For the text-containing cell, return its midpoint in (x, y) coordinate format. 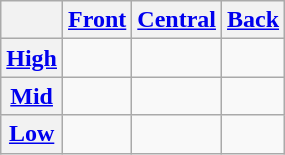
Central (177, 20)
Low (32, 134)
High (32, 58)
Front (98, 20)
Back (254, 20)
Mid (32, 96)
